Locate the cell with the specified text and output its (X, Y) center coordinate. 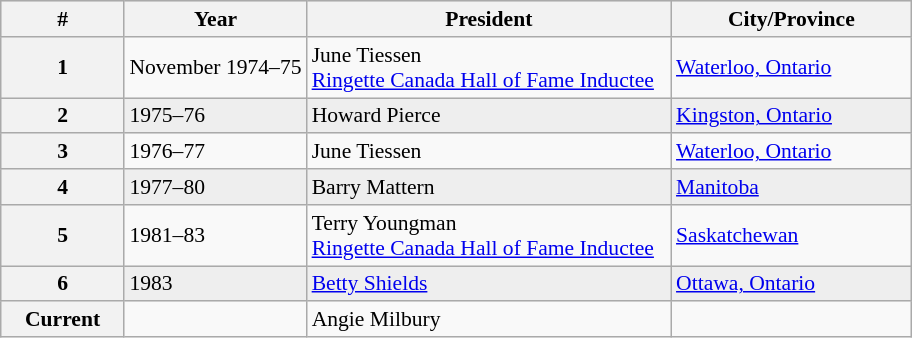
Kingston, Ontario (792, 116)
November 1974–75 (215, 68)
4 (63, 187)
Manitoba (792, 187)
Howard Pierce (489, 116)
President (489, 19)
2 (63, 116)
5 (63, 236)
City/Province (792, 19)
June TiessenRingette Canada Hall of Fame Inductee (489, 68)
1983 (215, 284)
Barry Mattern (489, 187)
6 (63, 284)
# (63, 19)
Current (63, 320)
Saskatchewan (792, 236)
Ottawa, Ontario (792, 284)
1975–76 (215, 116)
Year (215, 19)
Betty Shields (489, 284)
Angie Milbury (489, 320)
June Tiessen (489, 152)
1976–77 (215, 152)
Terry YoungmanRingette Canada Hall of Fame Inductee (489, 236)
1977–80 (215, 187)
1 (63, 68)
1981–83 (215, 236)
3 (63, 152)
